Scan for the cell matching the given text and deliver its (X, Y) coordinate at center. 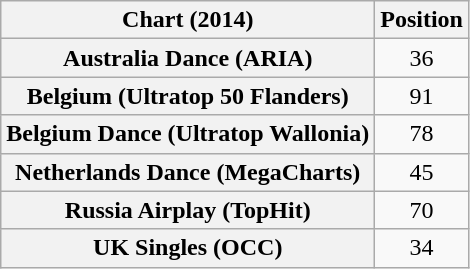
Netherlands Dance (MegaCharts) (188, 172)
Belgium (Ultratop 50 Flanders) (188, 96)
45 (422, 172)
34 (422, 248)
Position (422, 20)
Belgium Dance (Ultratop Wallonia) (188, 134)
Russia Airplay (TopHit) (188, 210)
78 (422, 134)
Australia Dance (ARIA) (188, 58)
UK Singles (OCC) (188, 248)
91 (422, 96)
36 (422, 58)
Chart (2014) (188, 20)
70 (422, 210)
